Pinpoint the cell where the given text exists, returning its [x, y] midpoint coordinate. 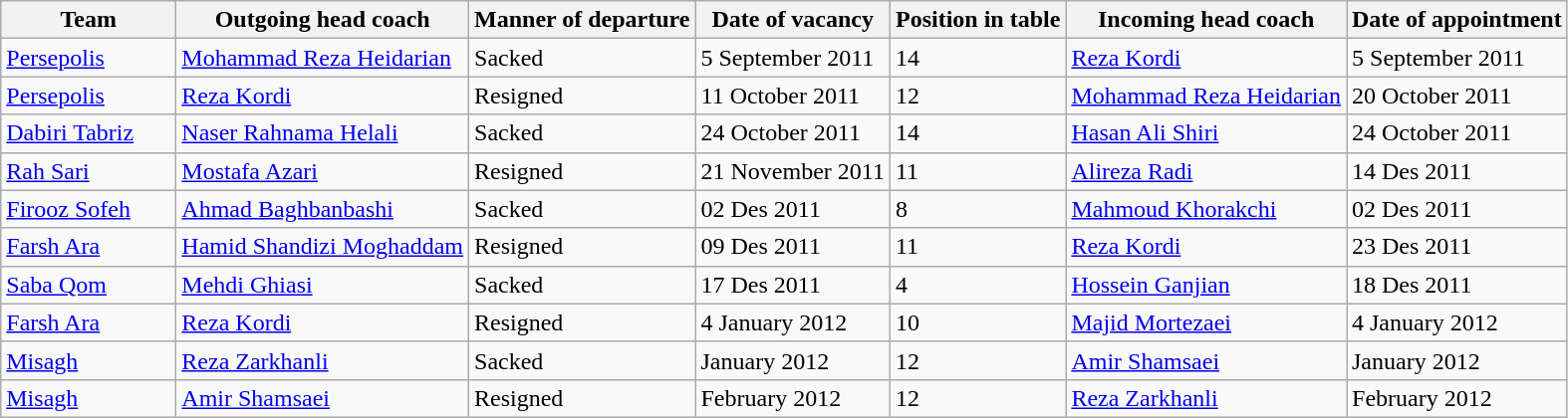
Mahmoud Khorakchi [1206, 209]
Hamid Shandizi Moghaddam [323, 247]
Dabiri Tabriz [89, 133]
Hasan Ali Shiri [1206, 133]
Naser Rahnama Helali [323, 133]
Mostafa Azari [323, 171]
Manner of departure [582, 20]
21 November 2011 [793, 171]
20 October 2011 [1457, 96]
Position in table [977, 20]
4 [977, 285]
Date of appointment [1457, 20]
Team [89, 20]
Rah Sari [89, 171]
Saba Qom [89, 285]
18 Des 2011 [1457, 285]
23 Des 2011 [1457, 247]
11 October 2011 [793, 96]
8 [977, 209]
Alireza Radi [1206, 171]
10 [977, 322]
Hossein Ganjian [1206, 285]
Firooz Sofeh [89, 209]
Ahmad Baghbanbashi [323, 209]
Outgoing head coach [323, 20]
Incoming head coach [1206, 20]
14 Des 2011 [1457, 171]
Majid Mortezaei [1206, 322]
17 Des 2011 [793, 285]
Mehdi Ghiasi [323, 285]
09 Des 2011 [793, 247]
Date of vacancy [793, 20]
